Determine the (x, y) coordinate at the center of the cell enclosing the given text.  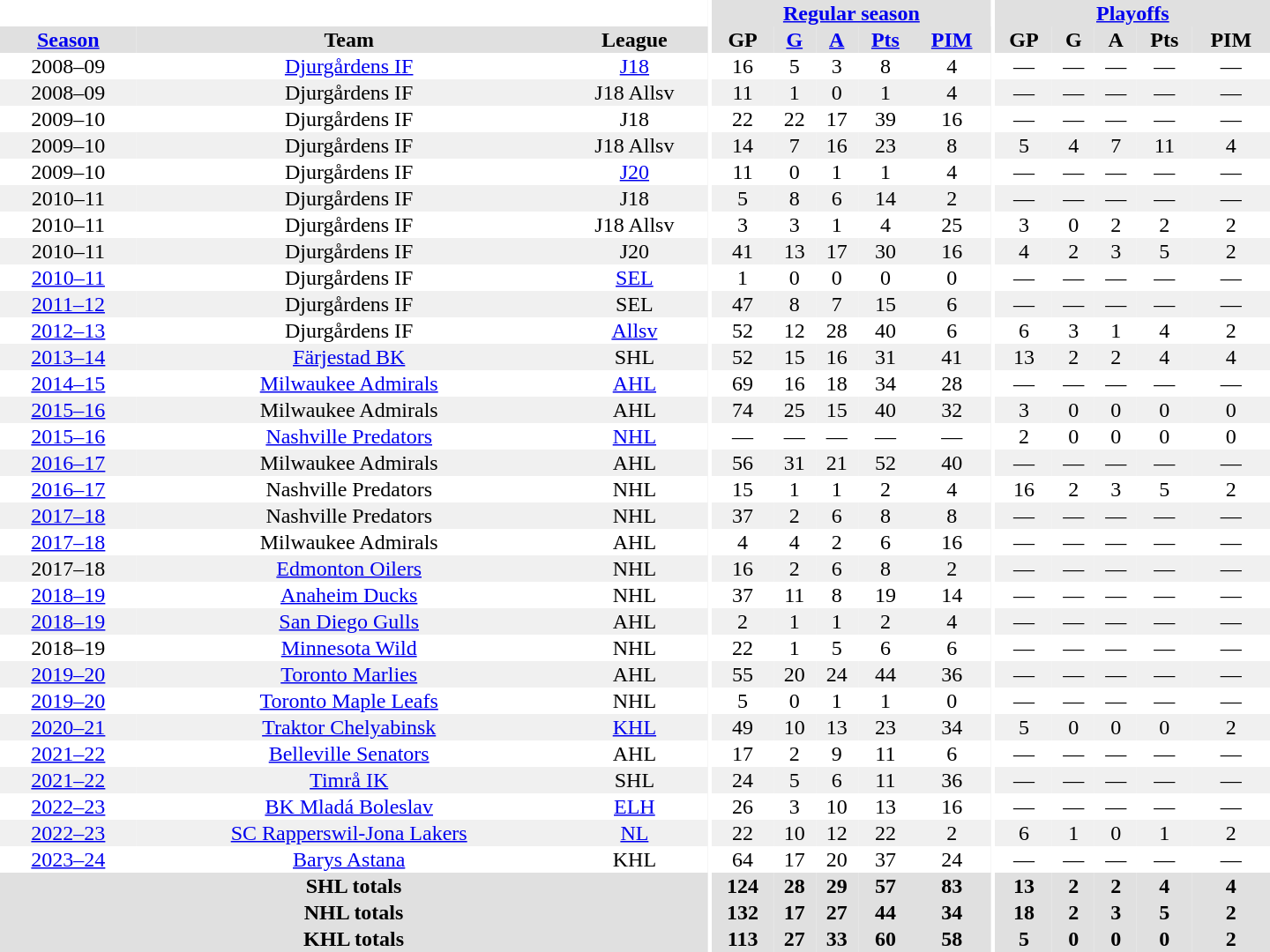
83 (952, 886)
26 (743, 807)
NL (635, 833)
Belleville Senators (349, 754)
Regular season (851, 13)
Toronto Marlies (349, 674)
58 (952, 939)
Toronto Maple Leafs (349, 701)
113 (743, 939)
33 (837, 939)
Allsv (635, 331)
30 (885, 251)
64 (743, 859)
57 (885, 886)
39 (885, 119)
69 (743, 383)
BK Mladá Boleslav (349, 807)
Traktor Chelyabinsk (349, 727)
9 (837, 754)
Anaheim Ducks (349, 595)
Minnesota Wild (349, 648)
Team (349, 40)
SC Rapperswil-Jona Lakers (349, 833)
56 (743, 463)
KHL totals (354, 939)
League (635, 40)
SHL totals (354, 886)
NHL totals (354, 912)
74 (743, 410)
Barys Astana (349, 859)
60 (885, 939)
132 (743, 912)
Playoffs (1132, 13)
Timrå IK (349, 780)
2023–24 (69, 859)
San Diego Gulls (349, 621)
21 (837, 463)
2014–15 (69, 383)
29 (837, 886)
Färjestad BK (349, 357)
2012–13 (69, 331)
49 (743, 727)
55 (743, 674)
2020–21 (69, 727)
19 (885, 595)
ELH (635, 807)
47 (743, 304)
2013–14 (69, 357)
124 (743, 886)
32 (952, 410)
Edmonton Oilers (349, 569)
Season (69, 40)
2011–12 (69, 304)
